Scan for the cell matching the given text and deliver its (X, Y) coordinate at center. 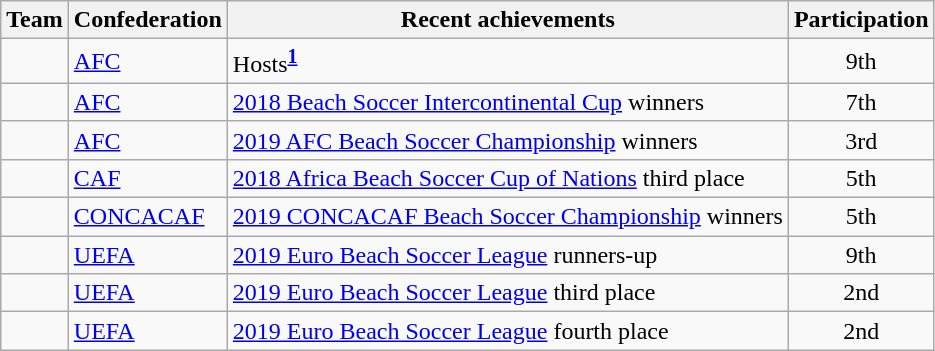
2019 CONCACAF Beach Soccer Championship winners (508, 217)
Participation (861, 20)
CONCACAF (148, 217)
CAF (148, 178)
7th (861, 102)
2018 Africa Beach Soccer Cup of Nations third place (508, 178)
2019 Euro Beach Soccer League third place (508, 293)
Hosts1 (508, 62)
2018 Beach Soccer Intercontinental Cup winners (508, 102)
2019 AFC Beach Soccer Championship winners (508, 140)
2019 Euro Beach Soccer League runners-up (508, 255)
2019 Euro Beach Soccer League fourth place (508, 331)
Team (35, 20)
3rd (861, 140)
Confederation (148, 20)
Recent achievements (508, 20)
